Output the [X, Y] coordinate of the center of the cell containing the given text.  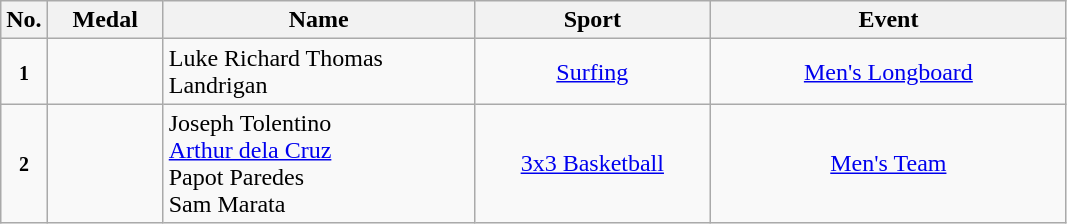
1 [24, 72]
No. [24, 20]
Men's Team [888, 164]
Event [888, 20]
Medal [105, 20]
Joseph TolentinoArthur dela CruzPapot ParedesSam Marata [318, 164]
3x3 Basketball [592, 164]
Name [318, 20]
Men's Longboard [888, 72]
2 [24, 164]
Luke Richard Thomas Landrigan [318, 72]
Sport [592, 20]
Surfing [592, 72]
